Find where the given text appears and provide that cell's center as (X, Y) coordinate. 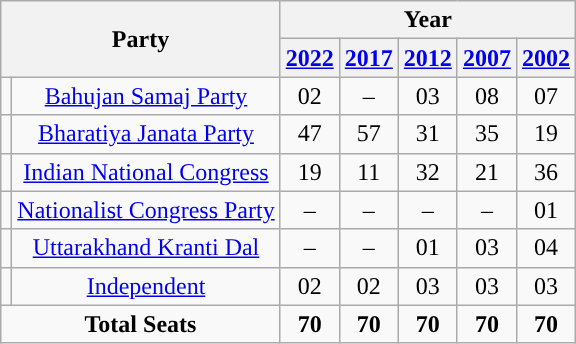
Bharatiya Janata Party (146, 134)
57 (368, 134)
Year (428, 20)
Independent (146, 286)
36 (546, 172)
08 (486, 96)
35 (486, 134)
Indian National Congress (146, 172)
Bahujan Samaj Party (146, 96)
2012 (428, 58)
2017 (368, 58)
11 (368, 172)
Party (140, 39)
2007 (486, 58)
2022 (310, 58)
Total Seats (140, 324)
2002 (546, 58)
21 (486, 172)
Uttarakhand Kranti Dal (146, 248)
32 (428, 172)
31 (428, 134)
07 (546, 96)
Nationalist Congress Party (146, 210)
47 (310, 134)
04 (546, 248)
